Determine the (x, y) coordinate at the center of the cell enclosing the given text.  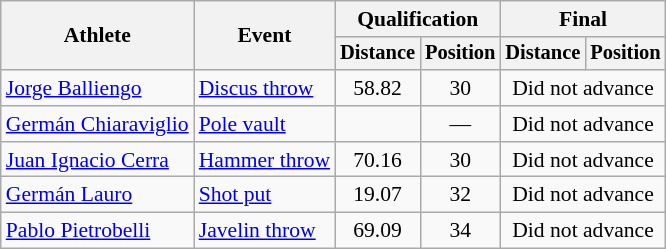
Pole vault (264, 124)
Final (582, 19)
Qualification (418, 19)
Event (264, 36)
Jorge Balliengo (98, 88)
58.82 (378, 88)
69.09 (378, 231)
Hammer throw (264, 160)
Javelin throw (264, 231)
70.16 (378, 160)
Shot put (264, 195)
32 (460, 195)
Juan Ignacio Cerra (98, 160)
— (460, 124)
Germán Lauro (98, 195)
19.07 (378, 195)
Germán Chiaraviglio (98, 124)
Discus throw (264, 88)
Pablo Pietrobelli (98, 231)
Athlete (98, 36)
34 (460, 231)
